Output the [X, Y] coordinate of the center of the cell containing the given text.  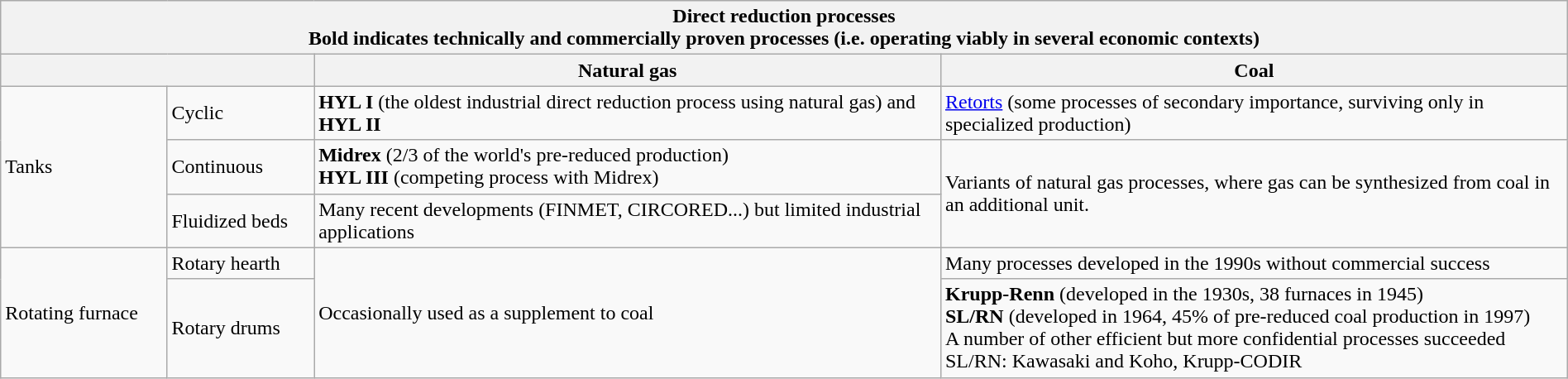
Occasionally used as a supplement to coal [628, 313]
Many recent developments (FINMET, CIRCORED...) but limited industrial applications [628, 220]
Midrex (2/3 of the world's pre-reduced production)HYL III (competing process with Midrex) [628, 167]
Cyclic [241, 113]
Rotating furnace [84, 313]
Natural gas [628, 70]
HYL I (the oldest industrial direct reduction process using natural gas) and HYL II [628, 113]
Variants of natural gas processes, where gas can be synthesized from coal in an additional unit. [1254, 194]
Rotary hearth [241, 263]
Many processes developed in the 1990s without commercial success [1254, 263]
Tanks [84, 167]
Direct reduction processesBold indicates technically and commercially proven processes (i.e. operating viably in several economic contexts) [784, 28]
Retorts (some processes of secondary importance, surviving only in specialized production) [1254, 113]
Rotary drums [241, 328]
Coal [1254, 70]
Fluidized beds [241, 220]
Continuous [241, 167]
